Determine the (x, y) coordinate at the center of the cell enclosing the given text.  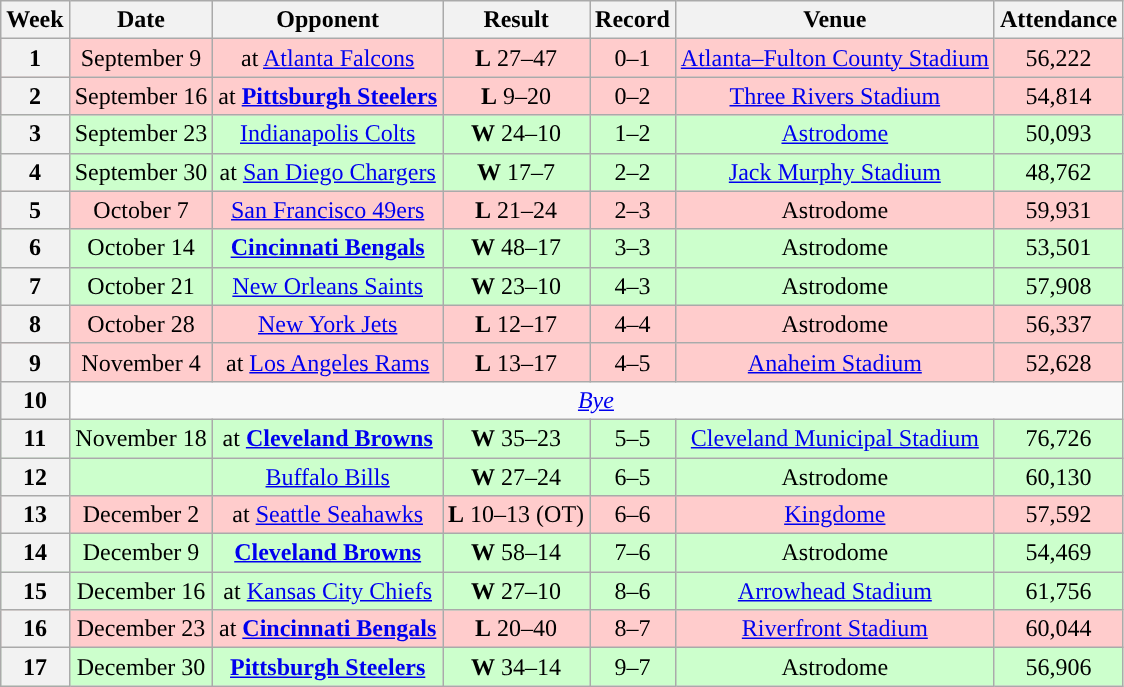
W 17–7 (516, 172)
November 18 (141, 438)
76,726 (1058, 438)
48,762 (1058, 172)
Attendance (1058, 20)
6–6 (633, 515)
Arrowhead Stadium (834, 591)
0–1 (633, 58)
4 (35, 172)
L 20–40 (516, 629)
October 21 (141, 286)
New York Jets (328, 324)
W 58–14 (516, 553)
50,093 (1058, 134)
7 (35, 286)
New Orleans Saints (328, 286)
L 27–47 (516, 58)
14 (35, 553)
0–2 (633, 96)
Cincinnati Bengals (328, 248)
W 27–24 (516, 477)
8 (35, 324)
1 (35, 58)
Cleveland Municipal Stadium (834, 438)
8–7 (633, 629)
59,931 (1058, 210)
Jack Murphy Stadium (834, 172)
Bye (596, 400)
Indianapolis Colts (328, 134)
at Atlanta Falcons (328, 58)
Anaheim Stadium (834, 362)
56,906 (1058, 667)
5–5 (633, 438)
December 9 (141, 553)
November 4 (141, 362)
L 21–24 (516, 210)
at San Diego Chargers (328, 172)
W 35–23 (516, 438)
12 (35, 477)
at Kansas City Chiefs (328, 591)
54,469 (1058, 553)
October 7 (141, 210)
September 9 (141, 58)
16 (35, 629)
at Seattle Seahawks (328, 515)
9 (35, 362)
at Los Angeles Rams (328, 362)
September 16 (141, 96)
10 (35, 400)
2–3 (633, 210)
57,592 (1058, 515)
October 28 (141, 324)
December 16 (141, 591)
at Cincinnati Bengals (328, 629)
61,756 (1058, 591)
Opponent (328, 20)
3 (35, 134)
W 48–17 (516, 248)
L 12–17 (516, 324)
L 10–13 (OT) (516, 515)
W 27–10 (516, 591)
October 14 (141, 248)
3–3 (633, 248)
4–4 (633, 324)
L 9–20 (516, 96)
December 30 (141, 667)
4–3 (633, 286)
7–6 (633, 553)
L 13–17 (516, 362)
Riverfront Stadium (834, 629)
2 (35, 96)
at Cleveland Browns (328, 438)
Pittsburgh Steelers (328, 667)
Record (633, 20)
San Francisco 49ers (328, 210)
Result (516, 20)
15 (35, 591)
56,337 (1058, 324)
December 23 (141, 629)
13 (35, 515)
6–5 (633, 477)
Atlanta–Fulton County Stadium (834, 58)
December 2 (141, 515)
Cleveland Browns (328, 553)
Kingdome (834, 515)
5 (35, 210)
1–2 (633, 134)
W 24–10 (516, 134)
September 23 (141, 134)
52,628 (1058, 362)
Three Rivers Stadium (834, 96)
at Pittsburgh Steelers (328, 96)
4–5 (633, 362)
11 (35, 438)
6 (35, 248)
Buffalo Bills (328, 477)
57,908 (1058, 286)
W 23–10 (516, 286)
56,222 (1058, 58)
53,501 (1058, 248)
Date (141, 20)
Venue (834, 20)
60,130 (1058, 477)
9–7 (633, 667)
Week (35, 20)
60,044 (1058, 629)
8–6 (633, 591)
54,814 (1058, 96)
17 (35, 667)
September 30 (141, 172)
2–2 (633, 172)
W 34–14 (516, 667)
